Output the (X, Y) coordinate of the center of the cell containing the given text.  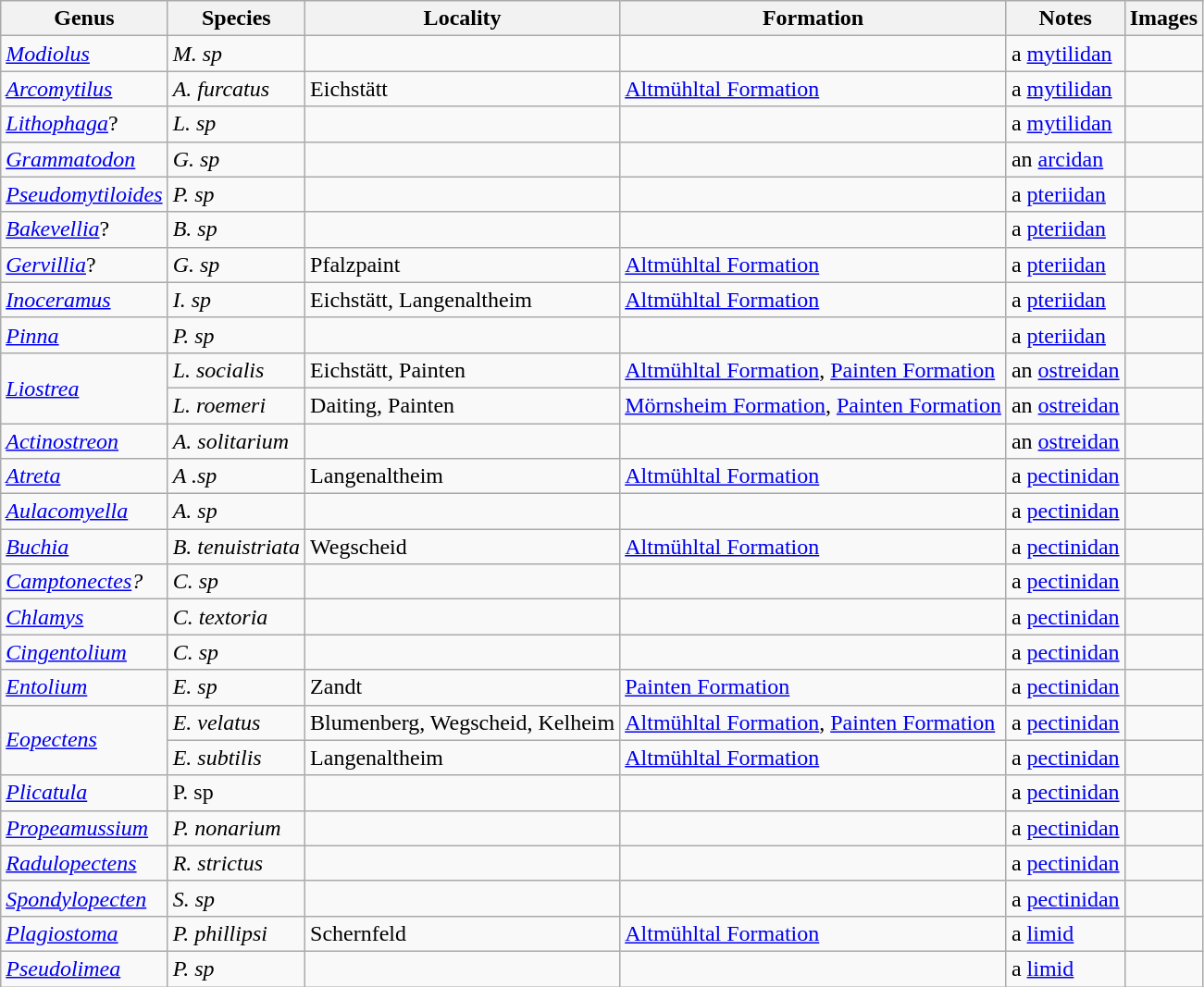
Painten Formation (813, 687)
Plagiostoma (84, 933)
E. velatus (236, 722)
Bakevellia? (84, 229)
Liostrea (84, 388)
Chlamys (84, 617)
E. sp (236, 687)
Inoceramus (84, 300)
Locality (463, 19)
I. sp (236, 300)
R. strictus (236, 863)
Entolium (84, 687)
B. tenuistriata (236, 547)
Blumenberg, Wegscheid, Kelheim (463, 722)
Notes (1065, 19)
Spondylopecten (84, 898)
Pseudolimea (84, 968)
E. subtilis (236, 758)
Eopectens (84, 740)
Plicatula (84, 793)
Mörnsheim Formation, Painten Formation (813, 405)
Grammatodon (84, 159)
L. socialis (236, 370)
Lithophaga? (84, 124)
Schernfeld (463, 933)
L. sp (236, 124)
S. sp (236, 898)
Atreta (84, 476)
Genus (84, 19)
Propeamussium (84, 828)
M. sp (236, 54)
Buchia (84, 547)
Pfalzpaint (463, 265)
A. sp (236, 512)
Cingentolium (84, 652)
Images (1163, 19)
Formation (813, 19)
P. nonarium (236, 828)
an arcidan (1065, 159)
Arcomytilus (84, 89)
Zandt (463, 687)
Wegscheid (463, 547)
A. solitarium (236, 441)
A .sp (236, 476)
P. phillipsi (236, 933)
Daiting, Painten (463, 405)
L. roemeri (236, 405)
Species (236, 19)
B. sp (236, 229)
Actinostreon (84, 441)
Gervillia? (84, 265)
Eichstätt, Painten (463, 370)
Camptonectes? (84, 582)
Aulacomyella (84, 512)
Eichstätt (463, 89)
A. furcatus (236, 89)
C. textoria (236, 617)
Eichstätt, Langenaltheim (463, 300)
Pinna (84, 335)
Radulopectens (84, 863)
Modiolus (84, 54)
Pseudomytiloides (84, 194)
